Search for the cell housing the specified text and yield its [x, y] center coordinate. 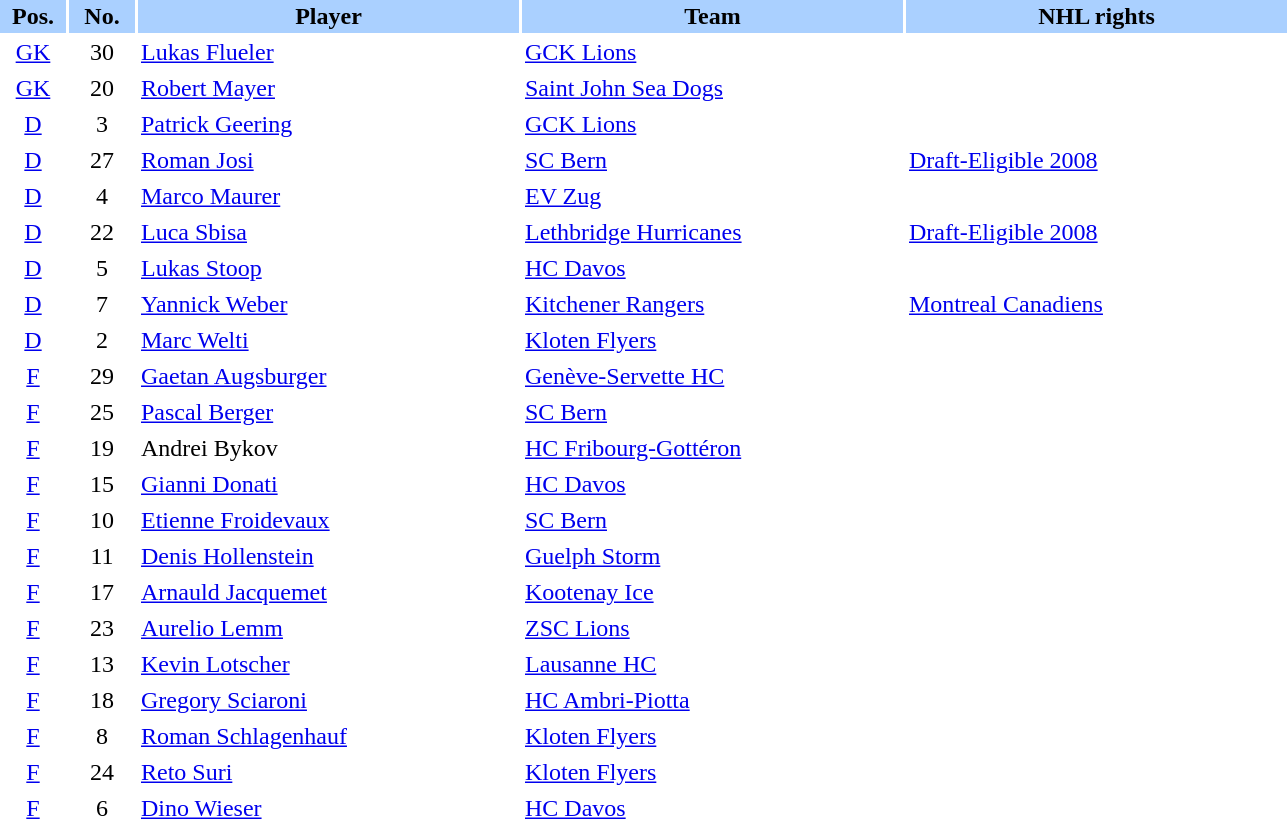
Kevin Lotscher [328, 664]
18 [102, 700]
2 [102, 340]
Player [328, 16]
Aurelio Lemm [328, 628]
Pascal Berger [328, 412]
20 [102, 88]
3 [102, 124]
17 [102, 592]
HC Fribourg-Gottéron [712, 448]
HC Ambri-Piotta [712, 700]
8 [102, 736]
Kitchener Rangers [712, 304]
4 [102, 196]
Team [712, 16]
Gianni Donati [328, 484]
EV Zug [712, 196]
Gaetan Augsburger [328, 376]
Lukas Flueler [328, 52]
Lausanne HC [712, 664]
Luca Sbisa [328, 232]
Reto Suri [328, 772]
19 [102, 448]
Lethbridge Hurricanes [712, 232]
29 [102, 376]
5 [102, 268]
11 [102, 556]
Arnauld Jacquemet [328, 592]
Yannick Weber [328, 304]
Pos. [33, 16]
13 [102, 664]
Saint John Sea Dogs [712, 88]
Marco Maurer [328, 196]
No. [102, 16]
25 [102, 412]
Guelph Storm [712, 556]
10 [102, 520]
Gregory Sciaroni [328, 700]
7 [102, 304]
ZSC Lions [712, 628]
Robert Mayer [328, 88]
Etienne Froidevaux [328, 520]
Kootenay Ice [712, 592]
Roman Schlagenhauf [328, 736]
22 [102, 232]
23 [102, 628]
Marc Welti [328, 340]
Lukas Stoop [328, 268]
Andrei Bykov [328, 448]
27 [102, 160]
Montreal Canadiens [1096, 304]
Patrick Geering [328, 124]
Denis Hollenstein [328, 556]
NHL rights [1096, 16]
15 [102, 484]
30 [102, 52]
24 [102, 772]
Roman Josi [328, 160]
Genève-Servette HC [712, 376]
